Detect which cell encompasses the target text, then output its (x, y) center coordinate. 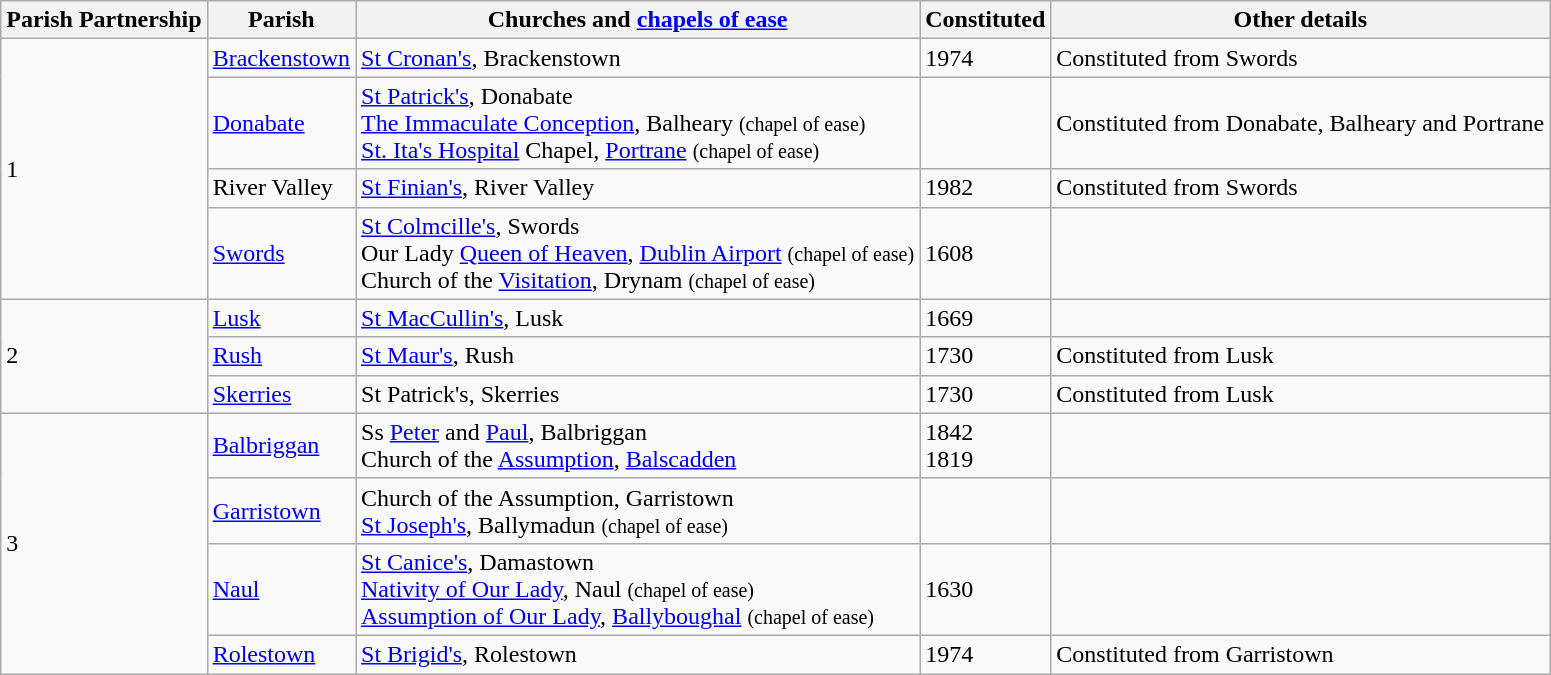
St Brigid's, Rolestown (638, 654)
Skerries (281, 394)
1 (104, 169)
1982 (986, 188)
River Valley (281, 188)
St Canice's, DamastownNativity of Our Lady, Naul (chapel of ease)Assumption of Our Lady, Ballyboughal (chapel of ease) (638, 589)
Naul (281, 589)
Donabate (281, 123)
Other details (1300, 20)
Lusk (281, 318)
St Finian's, River Valley (638, 188)
Constituted from Donabate, Balheary and Portrane (1300, 123)
St Cronan's, Brackenstown (638, 58)
Swords (281, 253)
St Patrick's, Skerries (638, 394)
Rush (281, 356)
Churches and chapels of ease (638, 20)
Balbriggan (281, 446)
St MacCullin's, Lusk (638, 318)
Ss Peter and Paul, BalbrigganChurch of the Assumption, Balscadden (638, 446)
St Colmcille's, SwordsOur Lady Queen of Heaven, Dublin Airport (chapel of ease)Church of the Visitation, Drynam (chapel of ease) (638, 253)
1608 (986, 253)
Rolestown (281, 654)
1669 (986, 318)
Church of the Assumption, GarristownSt Joseph's, Ballymadun (chapel of ease) (638, 510)
2 (104, 356)
Parish (281, 20)
3 (104, 543)
Constituted (986, 20)
St Maur's, Rush (638, 356)
Parish Partnership (104, 20)
Brackenstown (281, 58)
1630 (986, 589)
Constituted from Garristown (1300, 654)
18421819 (986, 446)
St Patrick's, DonabateThe Immaculate Conception, Balheary (chapel of ease)St. Ita's Hospital Chapel, Portrane (chapel of ease) (638, 123)
Garristown (281, 510)
